Output the [X, Y] coordinate of the center of the cell containing the given text.  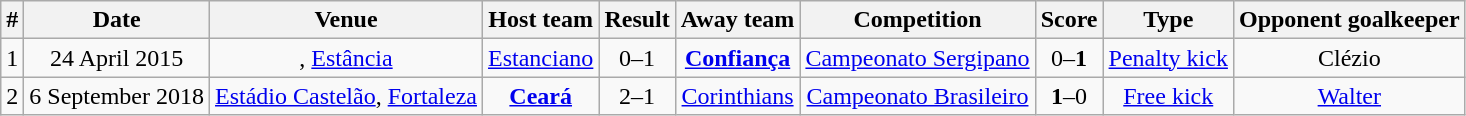
Confiança [738, 58]
1–0 [1069, 96]
1 [12, 58]
Opponent goalkeeper [1349, 20]
Penalty kick [1168, 58]
Score [1069, 20]
Campeonato Sergipano [918, 58]
Type [1168, 20]
, Estância [346, 58]
Estádio Castelão, Fortaleza [346, 96]
# [12, 20]
Competition [918, 20]
Host team [541, 20]
Walter [1349, 96]
2 [12, 96]
6 September 2018 [117, 96]
Ceará [541, 96]
Date [117, 20]
2–1 [637, 96]
Venue [346, 20]
Corinthians [738, 96]
Free kick [1168, 96]
Campeonato Brasileiro [918, 96]
Away team [738, 20]
Result [637, 20]
Clézio [1349, 58]
24 April 2015 [117, 58]
Estanciano [541, 58]
